Extract the [X, Y] coordinate from the center of the cell holding the provided text.  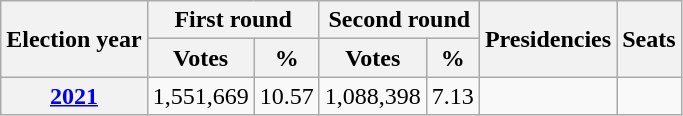
1,551,669 [200, 96]
Presidencies [548, 39]
First round [233, 20]
10.57 [286, 96]
Second round [399, 20]
2021 [74, 96]
1,088,398 [372, 96]
7.13 [452, 96]
Election year [74, 39]
Seats [649, 39]
